Extract the [X, Y] coordinate from the center of the cell holding the provided text.  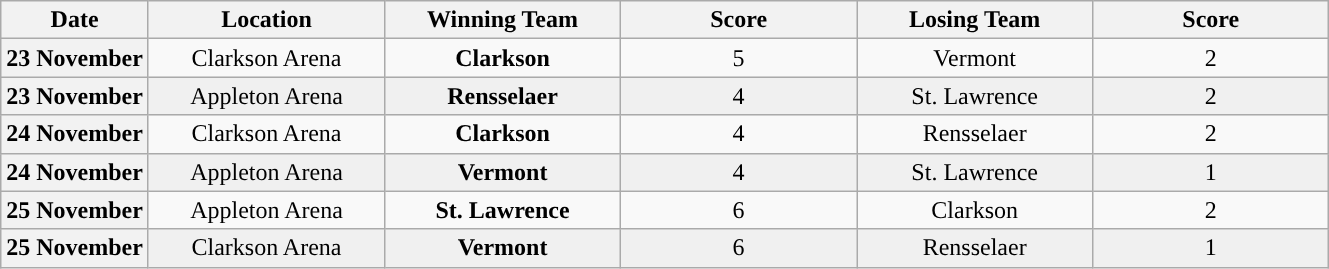
Losing Team [975, 20]
Date [75, 20]
Location [266, 20]
Winning Team [503, 20]
5 [739, 58]
